Search for the cell housing the specified text and yield its (X, Y) center coordinate. 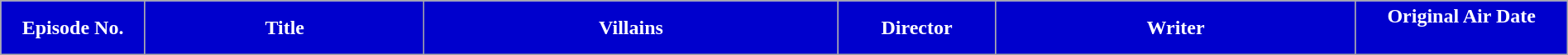
Director (916, 28)
Episode No. (73, 28)
Villains (631, 28)
Original Air Date (1461, 28)
Writer (1176, 28)
Title (284, 28)
